Capture the cell that displays the provided text and extract its [X, Y] central coordinate. 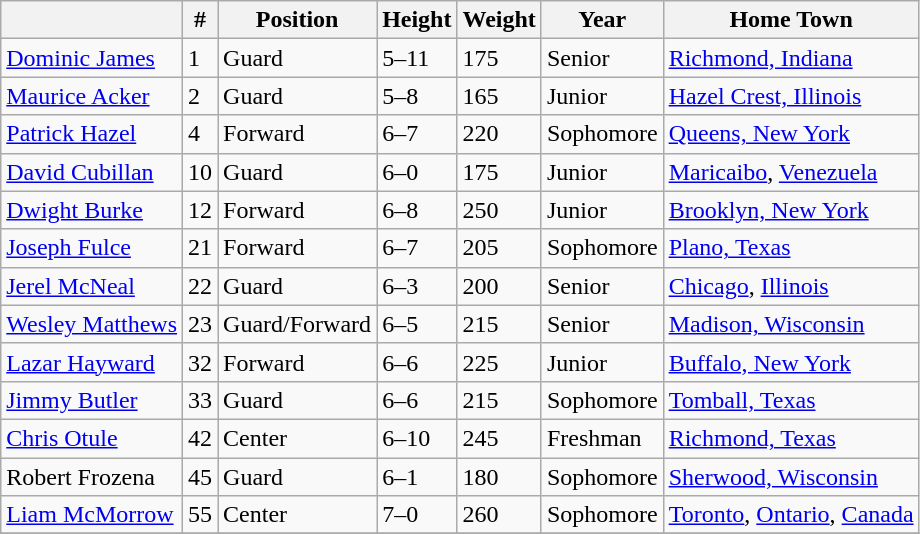
2 [200, 96]
Toronto, Ontario, Canada [791, 515]
Freshman [602, 438]
6–1 [417, 477]
Patrick Hazel [92, 134]
Madison, Wisconsin [791, 324]
Richmond, Texas [791, 438]
22 [200, 286]
7–0 [417, 515]
6–8 [417, 210]
Sherwood, Wisconsin [791, 477]
220 [499, 134]
225 [499, 362]
# [200, 20]
Tomball, Texas [791, 400]
Wesley Matthews [92, 324]
Brooklyn, New York [791, 210]
Lazar Hayward [92, 362]
42 [200, 438]
Hazel Crest, Illinois [791, 96]
33 [200, 400]
55 [200, 515]
245 [499, 438]
Jimmy Butler [92, 400]
Guard/Forward [298, 324]
6–0 [417, 172]
Richmond, Indiana [791, 58]
32 [200, 362]
Robert Frozena [92, 477]
1 [200, 58]
Height [417, 20]
21 [200, 248]
6–10 [417, 438]
Year [602, 20]
Chris Otule [92, 438]
10 [200, 172]
Maurice Acker [92, 96]
12 [200, 210]
Plano, Texas [791, 248]
Weight [499, 20]
Dwight Burke [92, 210]
Buffalo, New York [791, 362]
260 [499, 515]
250 [499, 210]
Jerel McNeal [92, 286]
180 [499, 477]
23 [200, 324]
200 [499, 286]
6–3 [417, 286]
Position [298, 20]
Dominic James [92, 58]
Queens, New York [791, 134]
Chicago, Illinois [791, 286]
205 [499, 248]
45 [200, 477]
5–8 [417, 96]
Home Town [791, 20]
165 [499, 96]
Joseph Fulce [92, 248]
Maricaibo, Venezuela [791, 172]
4 [200, 134]
6–5 [417, 324]
David Cubillan [92, 172]
Liam McMorrow [92, 515]
5–11 [417, 58]
